Return the (X, Y) coordinate for the center point of the cell that contains the specified text.  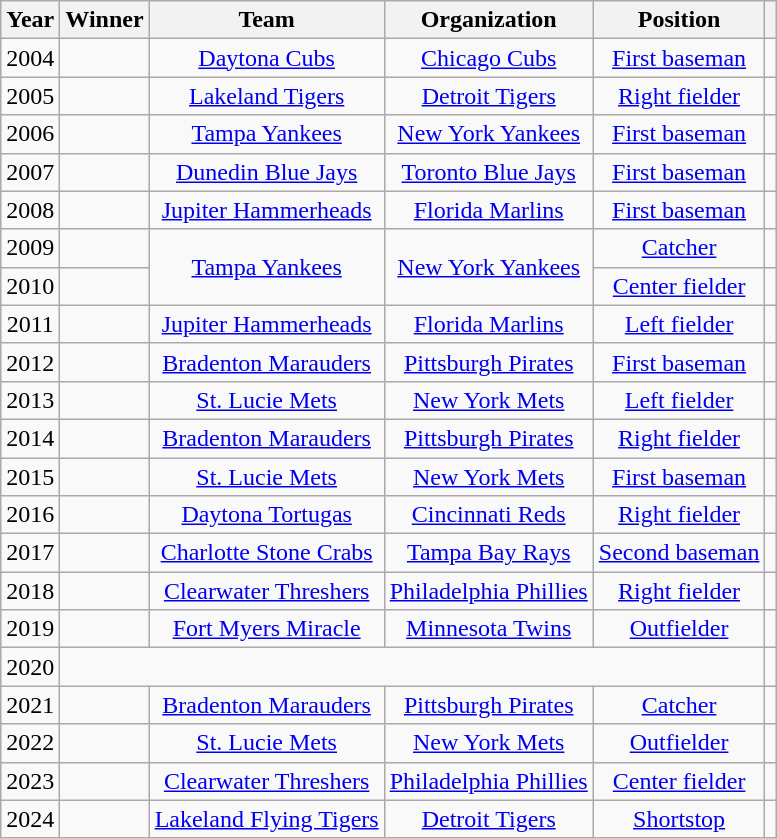
2023 (30, 781)
2014 (30, 438)
2017 (30, 553)
Shortstop (679, 819)
2019 (30, 629)
Year (30, 20)
Daytona Tortugas (266, 515)
2018 (30, 591)
2010 (30, 286)
Fort Myers Miracle (266, 629)
2022 (30, 743)
Second baseman (679, 553)
Position (679, 20)
2012 (30, 362)
Dunedin Blue Jays (266, 172)
2009 (30, 248)
2020 (30, 667)
2013 (30, 400)
Charlotte Stone Crabs (266, 553)
Organization (488, 20)
Chicago Cubs (488, 58)
2004 (30, 58)
2011 (30, 324)
Lakeland Tigers (266, 96)
Lakeland Flying Tigers (266, 819)
Team (266, 20)
Daytona Cubs (266, 58)
2015 (30, 477)
2006 (30, 134)
2024 (30, 819)
2007 (30, 172)
2016 (30, 515)
Winner (104, 20)
2021 (30, 705)
Toronto Blue Jays (488, 172)
2005 (30, 96)
Tampa Bay Rays (488, 553)
2008 (30, 210)
Minnesota Twins (488, 629)
Cincinnati Reds (488, 515)
